Find where the given text appears and provide that cell's center as (X, Y) coordinate. 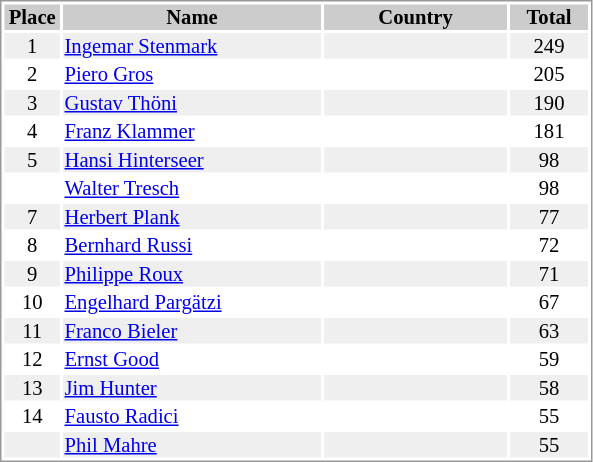
Phil Mahre (192, 445)
1 (32, 46)
Herbert Plank (192, 217)
8 (32, 245)
Ernst Good (192, 359)
4 (32, 131)
12 (32, 359)
Place (32, 17)
Hansi Hinterseer (192, 160)
5 (32, 160)
Engelhard Pargätzi (192, 303)
2 (32, 75)
181 (549, 131)
205 (549, 75)
Franz Klammer (192, 131)
190 (549, 103)
Franco Bieler (192, 331)
Gustav Thöni (192, 103)
Total (549, 17)
63 (549, 331)
10 (32, 303)
Ingemar Stenmark (192, 46)
72 (549, 245)
13 (32, 388)
11 (32, 331)
67 (549, 303)
249 (549, 46)
Fausto Radici (192, 417)
Philippe Roux (192, 274)
Walter Tresch (192, 189)
Piero Gros (192, 75)
77 (549, 217)
71 (549, 274)
3 (32, 103)
Country (416, 17)
Name (192, 17)
9 (32, 274)
Jim Hunter (192, 388)
58 (549, 388)
Bernhard Russi (192, 245)
7 (32, 217)
14 (32, 417)
59 (549, 359)
